Extract the [X, Y] coordinate from the center of the cell holding the provided text.  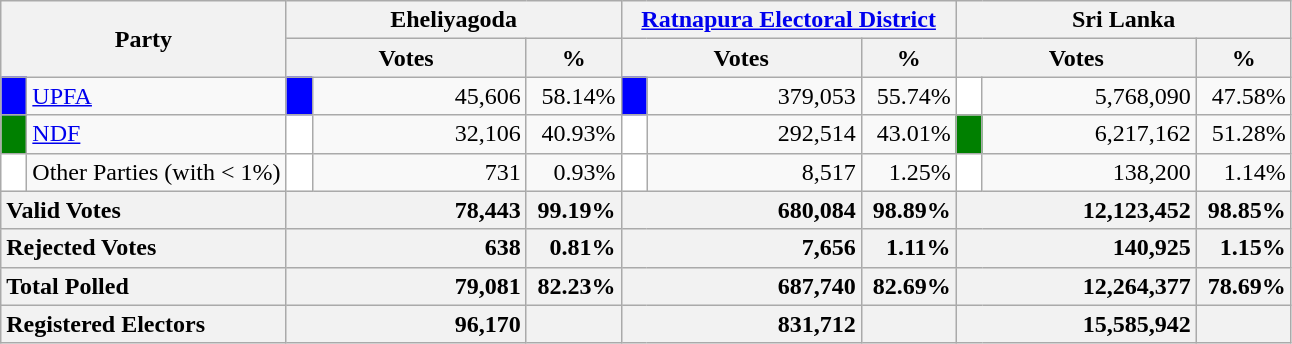
379,053 [754, 96]
0.93% [574, 172]
12,123,452 [1076, 210]
Registered Electors [144, 324]
138,200 [1089, 172]
47.58% [1244, 96]
82.69% [908, 286]
96,170 [406, 324]
1.11% [908, 248]
40.93% [574, 134]
7,656 [741, 248]
82.23% [574, 286]
1.25% [908, 172]
5,768,090 [1089, 96]
98.89% [908, 210]
99.19% [574, 210]
731 [419, 172]
1.15% [1244, 248]
140,925 [1076, 248]
45,606 [419, 96]
Sri Lanka [1124, 20]
Other Parties (with < 1%) [156, 172]
Rejected Votes [144, 248]
0.81% [574, 248]
Party [144, 39]
55.74% [908, 96]
51.28% [1244, 134]
638 [406, 248]
687,740 [741, 286]
Valid Votes [144, 210]
32,106 [419, 134]
79,081 [406, 286]
12,264,377 [1076, 286]
Ratnapura Electoral District [788, 20]
Eheliyagoda [454, 20]
Total Polled [144, 286]
98.85% [1244, 210]
78.69% [1244, 286]
43.01% [908, 134]
292,514 [754, 134]
1.14% [1244, 172]
UPFA [156, 96]
58.14% [574, 96]
NDF [156, 134]
15,585,942 [1076, 324]
6,217,162 [1089, 134]
831,712 [741, 324]
680,084 [741, 210]
78,443 [406, 210]
8,517 [754, 172]
